Locate the cell with the specified text and output its (x, y) center coordinate. 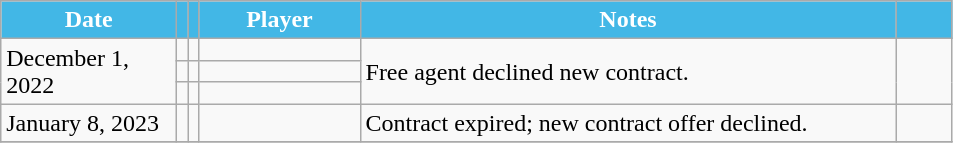
Player (280, 20)
January 8, 2023 (89, 123)
December 1, 2022 (89, 72)
Date (89, 20)
Free agent declined new contract. (628, 72)
Notes (628, 20)
Contract expired; new contract offer declined. (628, 123)
